Detect which cell encompasses the target text, then output its (X, Y) center coordinate. 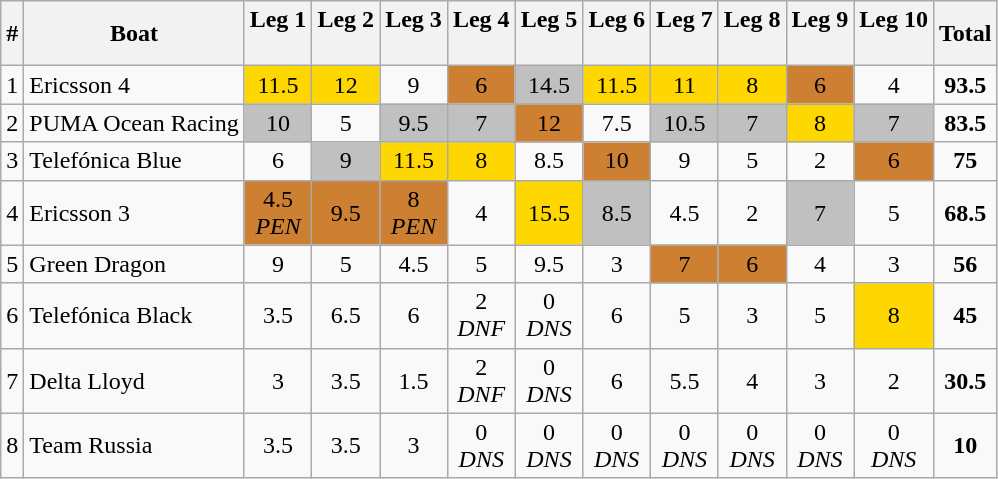
Leg 7 (685, 34)
7.5 (617, 123)
14.5 (549, 85)
Total (966, 34)
45 (966, 316)
Green Dragon (134, 264)
30.5 (966, 380)
Leg 6 (617, 34)
# (12, 34)
83.5 (966, 123)
1.5 (414, 380)
Delta Lloyd (134, 380)
6.5 (346, 316)
Telefónica Black (134, 316)
10.5 (685, 123)
15.5 (549, 212)
Ericsson 4 (134, 85)
Leg 10 (894, 34)
Team Russia (134, 446)
8PEN (414, 212)
Leg 8 (752, 34)
1 (12, 85)
Leg 1 (278, 34)
11 (685, 85)
93.5 (966, 85)
56 (966, 264)
Leg 4 (481, 34)
Ericsson 3 (134, 212)
Leg 9 (820, 34)
Leg 3 (414, 34)
PUMA Ocean Racing (134, 123)
5.5 (685, 380)
Leg 2 (346, 34)
Telefónica Blue (134, 161)
Boat (134, 34)
4.5PEN (278, 212)
75 (966, 161)
Leg 5 (549, 34)
68.5 (966, 212)
